Return [X, Y] of the center of cell containing provided text 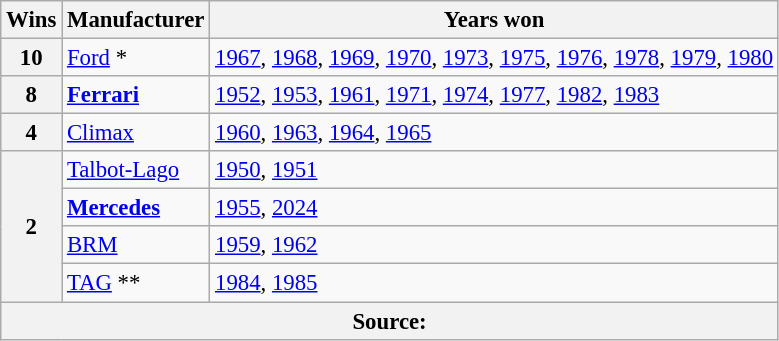
Ford * [136, 58]
1967, 1968, 1969, 1970, 1973, 1975, 1976, 1978, 1979, 1980 [494, 58]
Wins [32, 20]
Years won [494, 20]
Source: [390, 321]
TAG ** [136, 283]
1950, 1951 [494, 170]
Mercedes [136, 208]
2 [32, 226]
1959, 1962 [494, 245]
Climax [136, 133]
1984, 1985 [494, 283]
1952, 1953, 1961, 1971, 1974, 1977, 1982, 1983 [494, 95]
1955, 2024 [494, 208]
Talbot-Lago [136, 170]
10 [32, 58]
1960, 1963, 1964, 1965 [494, 133]
8 [32, 95]
BRM [136, 245]
4 [32, 133]
Manufacturer [136, 20]
Ferrari [136, 95]
